From the cell containing the given text, extract its center point as (X, Y) coordinate. 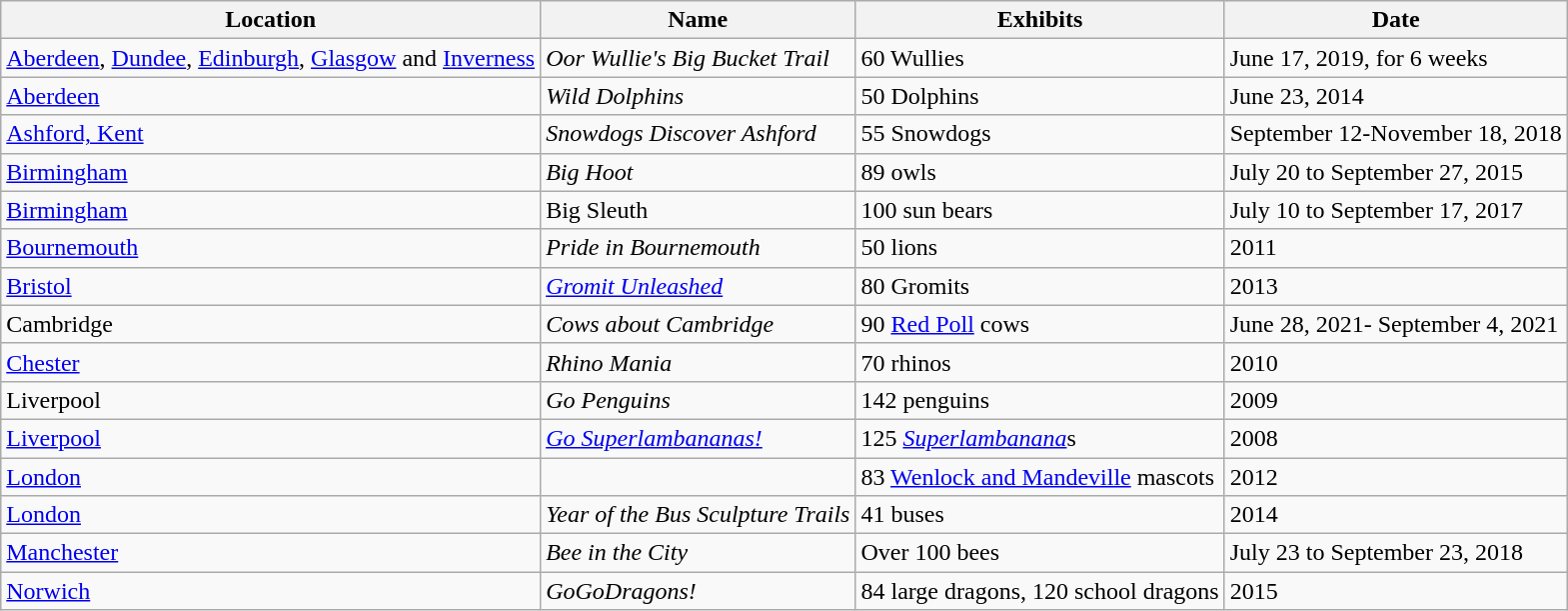
Location (271, 20)
Ashford, Kent (271, 134)
Manchester (271, 553)
Go Penguins (698, 400)
GoGoDragons! (698, 591)
Big Hoot (698, 172)
41 buses (1039, 515)
Aberdeen, Dundee, Edinburgh, Glasgow and Inverness (271, 58)
Pride in Bournemouth (698, 248)
84 large dragons, 120 school dragons (1039, 591)
Name (698, 20)
Year of the Bus Sculpture Trails (698, 515)
2014 (1395, 515)
Wild Dolphins (698, 96)
July 10 to September 17, 2017 (1395, 210)
50 Dolphins (1039, 96)
Big Sleuth (698, 210)
55 Snowdogs (1039, 134)
Aberdeen (271, 96)
2008 (1395, 438)
Bristol (271, 286)
Bournemouth (271, 248)
July 20 to September 27, 2015 (1395, 172)
Snowdogs Discover Ashford (698, 134)
Norwich (271, 591)
2012 (1395, 477)
Over 100 bees (1039, 553)
70 rhinos (1039, 362)
Rhino Mania (698, 362)
100 sun bears (1039, 210)
September 12-November 18, 2018 (1395, 134)
2015 (1395, 591)
June 23, 2014 (1395, 96)
July 23 to September 23, 2018 (1395, 553)
Go Superlambananas! (698, 438)
80 Gromits (1039, 286)
90 Red Poll cows (1039, 324)
83 Wenlock and Mandeville mascots (1039, 477)
Exhibits (1039, 20)
60 Wullies (1039, 58)
125 Superlambananas (1039, 438)
Oor Wullie's Big Bucket Trail (698, 58)
Cows about Cambridge (698, 324)
50 lions (1039, 248)
Bee in the City (698, 553)
2013 (1395, 286)
2010 (1395, 362)
Gromit Unleashed (698, 286)
June 17, 2019, for 6 weeks (1395, 58)
Date (1395, 20)
Cambridge (271, 324)
June 28, 2021- September 4, 2021 (1395, 324)
89 owls (1039, 172)
142 penguins (1039, 400)
Chester (271, 362)
2011 (1395, 248)
2009 (1395, 400)
